From the cell containing the given text, extract its center point as (x, y) coordinate. 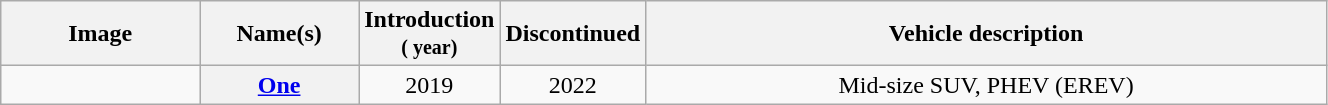
Introduction( year) (430, 34)
Mid-size SUV, PHEV (EREV) (986, 85)
2022 (573, 85)
Vehicle description (986, 34)
Discontinued (573, 34)
2019 (430, 85)
One (280, 85)
Image (100, 34)
Name(s) (280, 34)
